Extract the [X, Y] coordinate from the center of the cell holding the provided text.  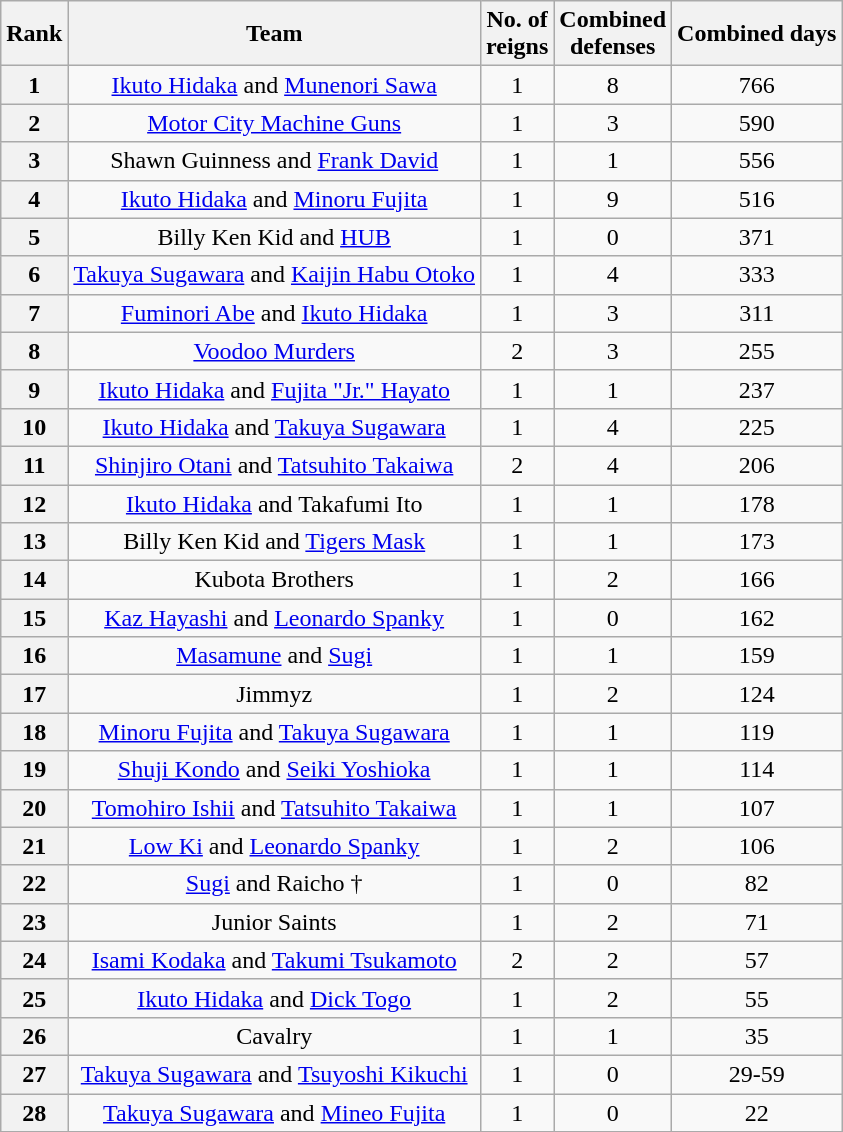
82 [757, 884]
Combineddefenses [613, 34]
7 [34, 313]
Isami Kodaka and Takumi Tsukamoto [274, 960]
Billy Ken Kid and Tigers Mask [274, 542]
13 [34, 542]
Jimmyz [274, 694]
Ikuto Hidaka and Fujita "Jr." Hayato [274, 389]
15 [34, 618]
21 [34, 846]
237 [757, 389]
Low Ki and Leonardo Spanky [274, 846]
Voodoo Murders [274, 351]
Takuya Sugawara and Tsuyoshi Kikuchi [274, 1074]
Kaz Hayashi and Leonardo Spanky [274, 618]
107 [757, 808]
206 [757, 465]
225 [757, 427]
162 [757, 618]
14 [34, 580]
10 [34, 427]
124 [757, 694]
Combined days [757, 34]
20 [34, 808]
Fuminori Abe and Ikuto Hidaka [274, 313]
16 [34, 656]
766 [757, 85]
556 [757, 161]
17 [34, 694]
590 [757, 123]
178 [757, 503]
333 [757, 275]
11 [34, 465]
Ikuto Hidaka and Minoru Fujita [274, 199]
Ikuto Hidaka and Dick Togo [274, 998]
28 [34, 1113]
18 [34, 732]
19 [34, 770]
106 [757, 846]
Takuya Sugawara and Kaijin Habu Otoko [274, 275]
311 [757, 313]
Ikuto Hidaka and Takuya Sugawara [274, 427]
23 [34, 922]
Kubota Brothers [274, 580]
Minoru Fujita and Takuya Sugawara [274, 732]
Takuya Sugawara and Mineo Fujita [274, 1113]
26 [34, 1036]
27 [34, 1074]
114 [757, 770]
71 [757, 922]
371 [757, 237]
Junior Saints [274, 922]
35 [757, 1036]
12 [34, 503]
Billy Ken Kid and HUB [274, 237]
Ikuto Hidaka and Takafumi Ito [274, 503]
Rank [34, 34]
119 [757, 732]
25 [34, 998]
No. ofreigns [516, 34]
Tomohiro Ishii and Tatsuhito Takaiwa [274, 808]
Ikuto Hidaka and Munenori Sawa [274, 85]
Team [274, 34]
29-59 [757, 1074]
166 [757, 580]
Motor City Machine Guns [274, 123]
Sugi and Raicho † [274, 884]
Shinjiro Otani and Tatsuhito Takaiwa [274, 465]
516 [757, 199]
57 [757, 960]
159 [757, 656]
255 [757, 351]
Masamune and Sugi [274, 656]
Cavalry [274, 1036]
173 [757, 542]
5 [34, 237]
Shawn Guinness and Frank David [274, 161]
6 [34, 275]
Shuji Kondo and Seiki Yoshioka [274, 770]
55 [757, 998]
24 [34, 960]
